Return the [X, Y] coordinate for the center point of the cell that contains the specified text.  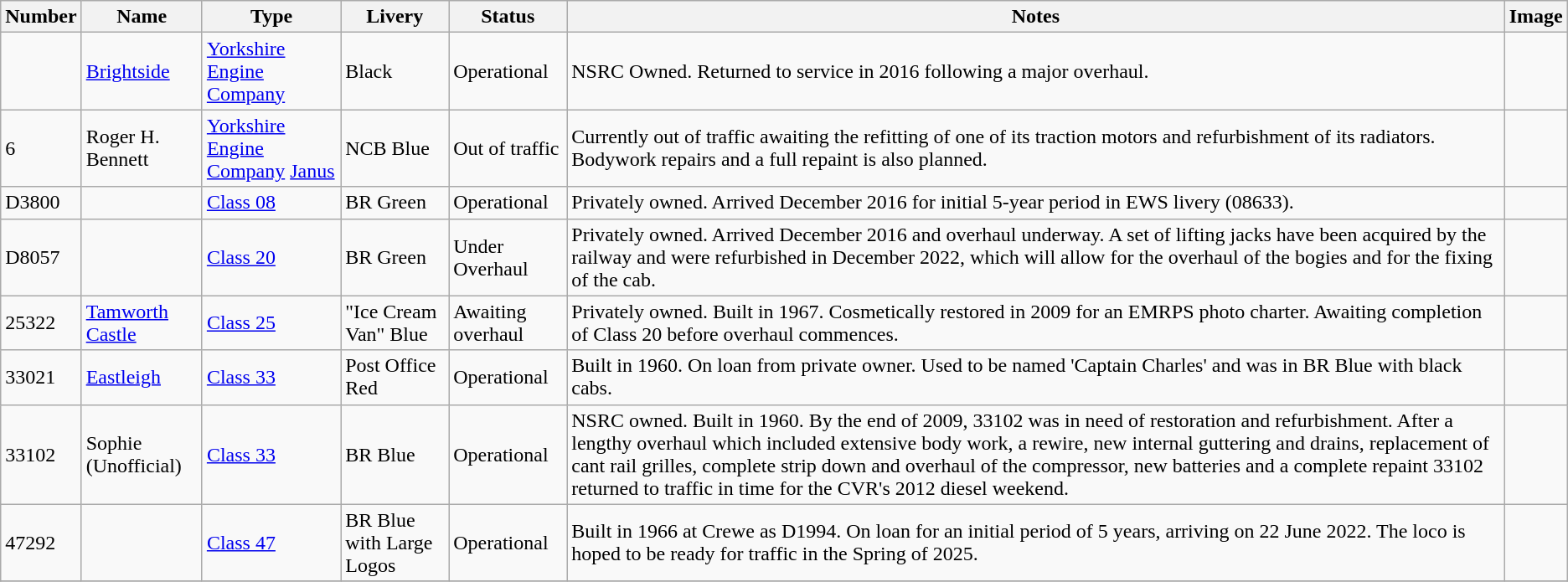
47292 [41, 543]
Eastleigh [142, 377]
Class 25 [271, 323]
6 [41, 148]
NCB Blue [395, 148]
Tamworth Castle [142, 323]
Privately owned. Built in 1967. Cosmetically restored in 2009 for an EMRPS photo charter. Awaiting completion of Class 20 before overhaul commences. [1035, 323]
Number [41, 17]
Post Office Red [395, 377]
D3800 [41, 203]
NSRC Owned. Returned to service in 2016 following a major overhaul. [1035, 71]
Livery [395, 17]
Yorkshire Engine Company Janus [271, 148]
33021 [41, 377]
Class 08 [271, 203]
33102 [41, 454]
Yorkshire Engine Company [271, 71]
Notes [1035, 17]
Class 47 [271, 543]
Black [395, 71]
Roger H. Bennett [142, 148]
25322 [41, 323]
Type [271, 17]
Sophie (Unofficial) [142, 454]
Built in 1960. On loan from private owner. Used to be named 'Captain Charles' and was in BR Blue with black cabs. [1035, 377]
BR Blue [395, 454]
"Ice Cream Van" Blue [395, 323]
Image [1536, 17]
Class 20 [271, 257]
Under Overhaul [508, 257]
Status [508, 17]
Name [142, 17]
Brightside [142, 71]
BR Blue with Large Logos [395, 543]
Out of traffic [508, 148]
Awaiting overhaul [508, 323]
Privately owned. Arrived December 2016 for initial 5-year period in EWS livery (08633). [1035, 203]
D8057 [41, 257]
